Find where the given text appears and provide that cell's center as (X, Y) coordinate. 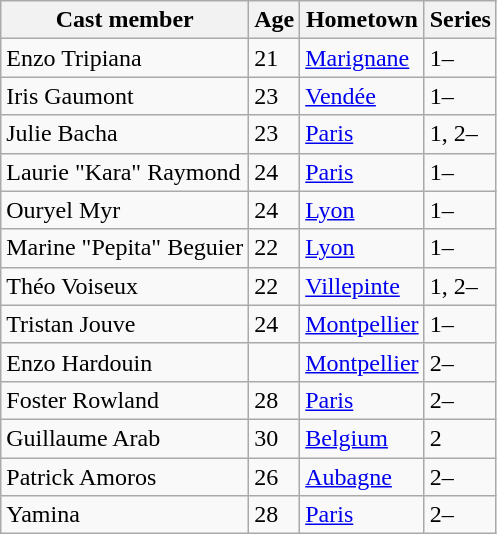
Aubagne (362, 477)
Tristan Jouve (125, 324)
Belgium (362, 438)
30 (274, 438)
Age (274, 20)
Patrick Amoros (125, 477)
Iris Gaumont (125, 96)
Villepinte (362, 286)
Cast member (125, 20)
2 (460, 438)
Yamina (125, 515)
Enzo Tripiana (125, 58)
Hometown (362, 20)
Vendée (362, 96)
26 (274, 477)
21 (274, 58)
Laurie "Kara" Raymond (125, 172)
Marignane (362, 58)
Enzo Hardouin (125, 362)
Series (460, 20)
Foster Rowland (125, 400)
Marine "Pepita" Beguier (125, 248)
Ouryel Myr (125, 210)
Guillaume Arab (125, 438)
Théo Voiseux (125, 286)
Julie Bacha (125, 134)
